Pinpoint the cell where the given text exists, returning its [X, Y] midpoint coordinate. 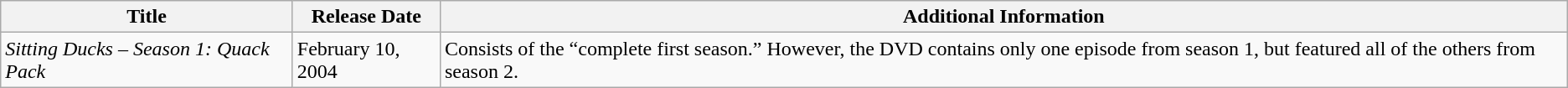
Release Date [366, 17]
Additional Information [1003, 17]
Consists of the “complete first season.” However, the DVD contains only one episode from season 1, but featured all of the others from season 2. [1003, 60]
February 10, 2004 [366, 60]
Sitting Ducks – Season 1: Quack Pack [147, 60]
Title [147, 17]
